Capture the cell that displays the provided text and extract its [x, y] central coordinate. 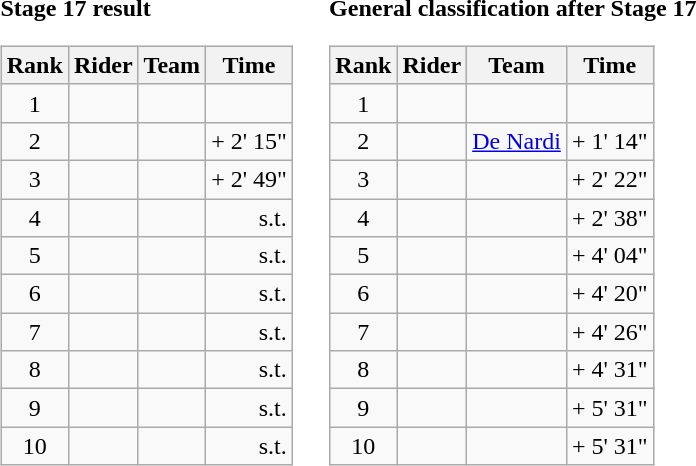
De Nardi [517, 141]
+ 4' 31" [610, 370]
+ 4' 26" [610, 332]
+ 2' 49" [250, 179]
+ 4' 20" [610, 294]
+ 2' 15" [250, 141]
+ 2' 38" [610, 217]
+ 2' 22" [610, 179]
+ 1' 14" [610, 141]
+ 4' 04" [610, 256]
